For the text-containing cell, return its midpoint in (X, Y) coordinate format. 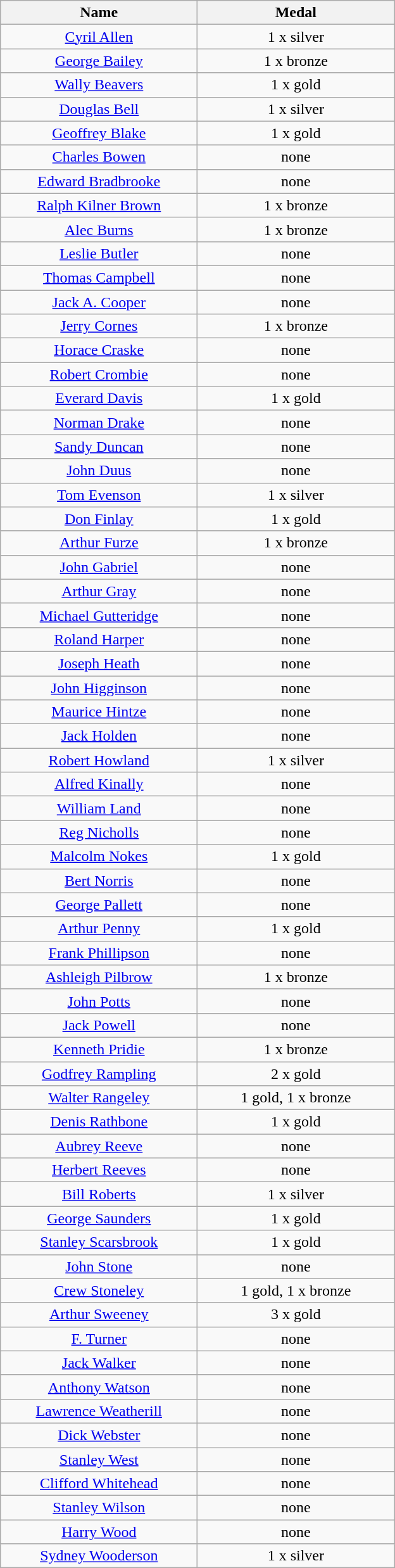
Stanley Scarsbrook (99, 1242)
Godfrey Rampling (99, 1074)
Thomas Campbell (99, 277)
Frank Phillipson (99, 953)
Anthony Watson (99, 1387)
Ralph Kilner Brown (99, 205)
George Bailey (99, 61)
George Pallett (99, 905)
Douglas Bell (99, 109)
Alec Burns (99, 229)
2 x gold (296, 1074)
Arthur Furze (99, 543)
Jerry Cornes (99, 326)
Robert Crombie (99, 374)
Joseph Heath (99, 663)
Arthur Penny (99, 929)
Denis Rathbone (99, 1122)
Edward Bradbrooke (99, 181)
Crew Stoneley (99, 1291)
Malcolm Nokes (99, 857)
Charles Bowen (99, 157)
Leslie Butler (99, 253)
Everard Davis (99, 398)
John Higginson (99, 687)
George Saunders (99, 1218)
John Gabriel (99, 567)
Michael Gutteridge (99, 615)
Don Finlay (99, 519)
Alfred Kinally (99, 784)
Jack A. Cooper (99, 302)
Wally Beavers (99, 85)
Ashleigh Pilbrow (99, 977)
John Stone (99, 1266)
Roland Harper (99, 639)
Maurice Hintze (99, 712)
William Land (99, 808)
Bert Norris (99, 881)
F. Turner (99, 1339)
John Duus (99, 471)
Arthur Gray (99, 591)
Geoffrey Blake (99, 133)
Lawrence Weatherill (99, 1411)
John Potts (99, 1001)
Arthur Sweeney (99, 1315)
Stanley West (99, 1459)
Harry Wood (99, 1532)
Kenneth Pridie (99, 1049)
Robert Howland (99, 760)
Bill Roberts (99, 1194)
Sydney Wooderson (99, 1556)
Medal (296, 13)
Horace Craske (99, 350)
Reg Nicholls (99, 832)
Sandy Duncan (99, 447)
Herbert Reeves (99, 1170)
Stanley Wilson (99, 1508)
Tom Evenson (99, 495)
Walter Rangeley (99, 1098)
Jack Holden (99, 736)
Aubrey Reeve (99, 1146)
Jack Powell (99, 1025)
3 x gold (296, 1315)
Cyril Allen (99, 37)
Norman Drake (99, 423)
Name (99, 13)
Clifford Whitehead (99, 1484)
Jack Walker (99, 1363)
Dick Webster (99, 1435)
